Scan for the cell matching the given text and deliver its [X, Y] coordinate at center. 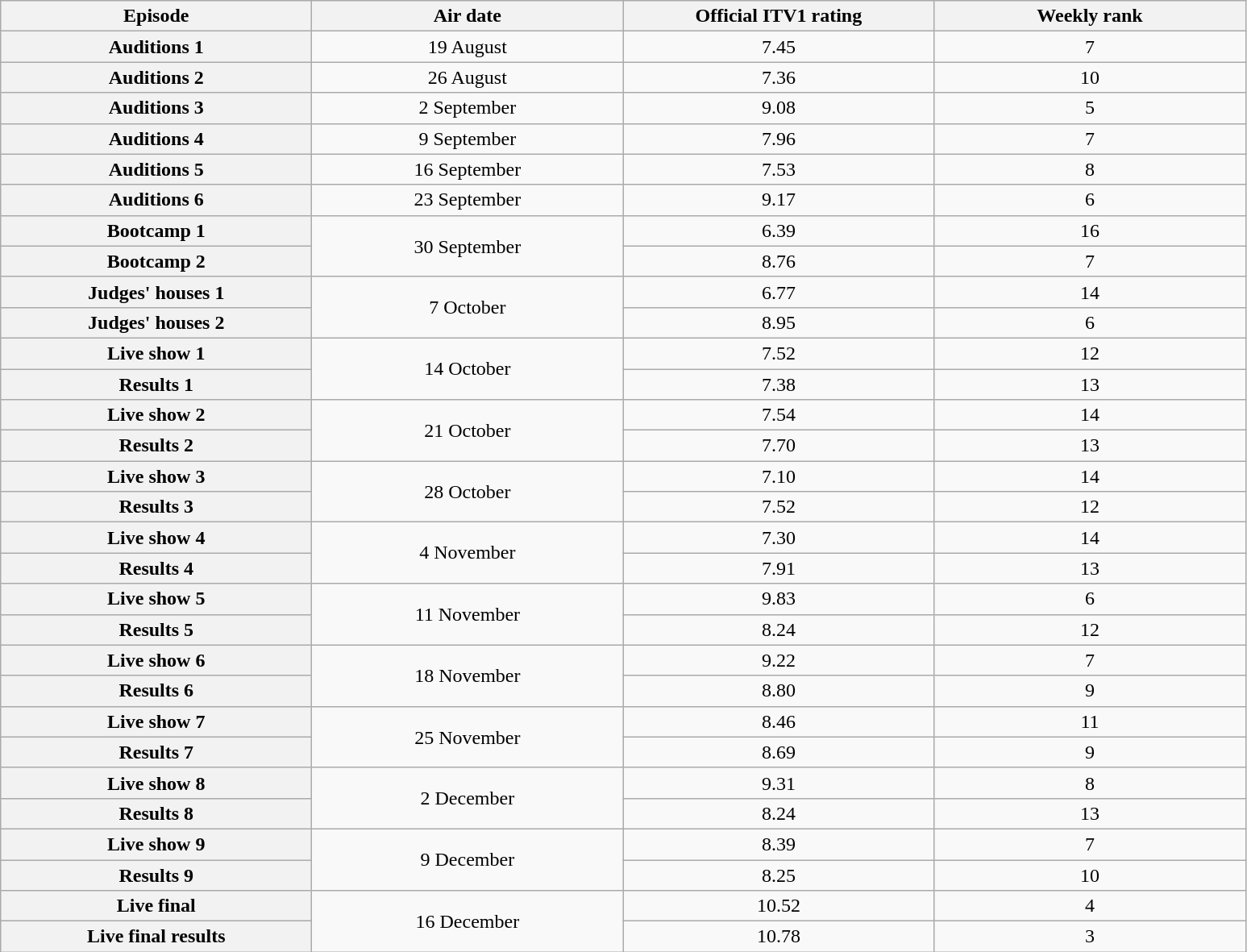
Judges' houses 2 [156, 322]
9.22 [779, 660]
16 December [468, 921]
Results 5 [156, 630]
14 October [468, 368]
Results 7 [156, 752]
3 [1090, 937]
Auditions 5 [156, 169]
Results 2 [156, 446]
7.96 [779, 139]
8.95 [779, 322]
Live show 3 [156, 476]
Live final results [156, 937]
Weekly rank [1090, 16]
Air date [468, 16]
6.39 [779, 231]
Bootcamp 2 [156, 261]
Live show 1 [156, 353]
16 September [468, 169]
8.80 [779, 691]
Results 1 [156, 385]
9.31 [779, 783]
2 December [468, 798]
Live show 7 [156, 721]
7.45 [779, 47]
Results 8 [156, 813]
7.10 [779, 476]
Live show 9 [156, 844]
Bootcamp 1 [156, 231]
19 August [468, 47]
Live show 6 [156, 660]
7.38 [779, 385]
2 September [468, 108]
Results 9 [156, 875]
Live show 8 [156, 783]
26 August [468, 77]
9.83 [779, 599]
7 October [468, 307]
Live show 4 [156, 538]
23 September [468, 200]
16 [1090, 231]
9.08 [779, 108]
Results 6 [156, 691]
9.17 [779, 200]
11 November [468, 614]
Auditions 6 [156, 200]
7.54 [779, 415]
28 October [468, 492]
Official ITV1 rating [779, 16]
7.70 [779, 446]
4 [1090, 906]
Judges' houses 1 [156, 292]
Auditions 3 [156, 108]
Auditions 2 [156, 77]
21 October [468, 430]
30 September [468, 246]
9 September [468, 139]
Episode [156, 16]
Live show 2 [156, 415]
Live show 5 [156, 599]
10.52 [779, 906]
8.46 [779, 721]
Results 4 [156, 568]
4 November [468, 553]
8.25 [779, 875]
25 November [468, 737]
18 November [468, 676]
5 [1090, 108]
Auditions 1 [156, 47]
Auditions 4 [156, 139]
7.53 [779, 169]
8.39 [779, 844]
Live final [156, 906]
7.36 [779, 77]
6.77 [779, 292]
10.78 [779, 937]
7.30 [779, 538]
8.69 [779, 752]
9 December [468, 859]
8.76 [779, 261]
Results 3 [156, 507]
11 [1090, 721]
7.91 [779, 568]
